Pinpoint the cell where the given text exists, returning its [X, Y] midpoint coordinate. 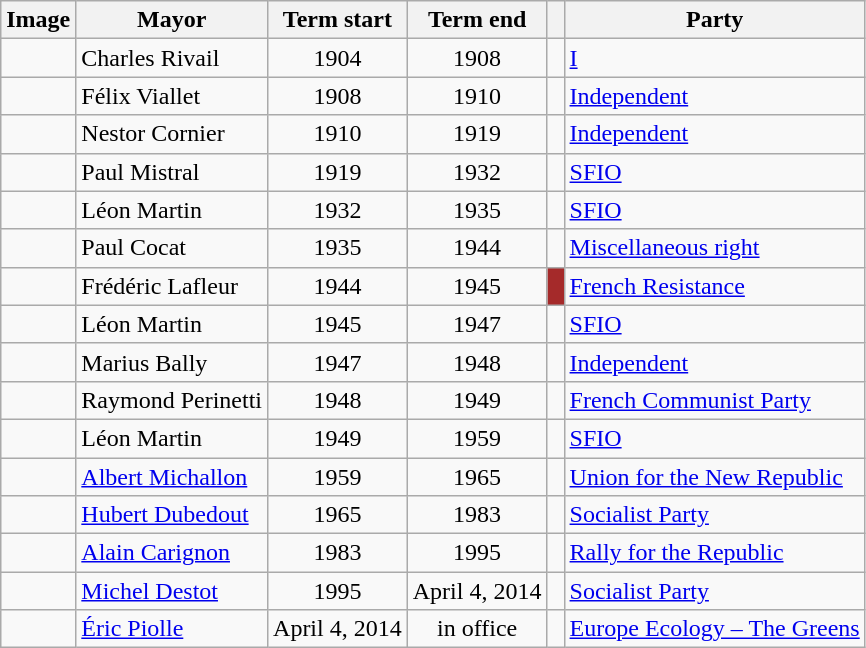
Union for the New Republic [714, 477]
Félix Viallet [172, 96]
in office [477, 629]
Charles Rivail [172, 58]
Party [714, 20]
Paul Mistral [172, 172]
Image [38, 20]
Term start [338, 20]
Mayor [172, 20]
Europe Ecology – The Greens [714, 629]
Hubert Dubedout [172, 515]
I [714, 58]
Michel Destot [172, 591]
Rally for the Republic [714, 553]
Frédéric Lafleur [172, 286]
Term end [477, 20]
Nestor Cornier [172, 134]
1904 [338, 58]
Albert Michallon [172, 477]
Paul Cocat [172, 248]
Éric Piolle [172, 629]
Marius Bally [172, 362]
French Resistance [714, 286]
Miscellaneous right [714, 248]
French Communist Party [714, 400]
Raymond Perinetti [172, 400]
Alain Carignon [172, 553]
